Provide the [x, y] coordinate of the cell's center where the given text is located.  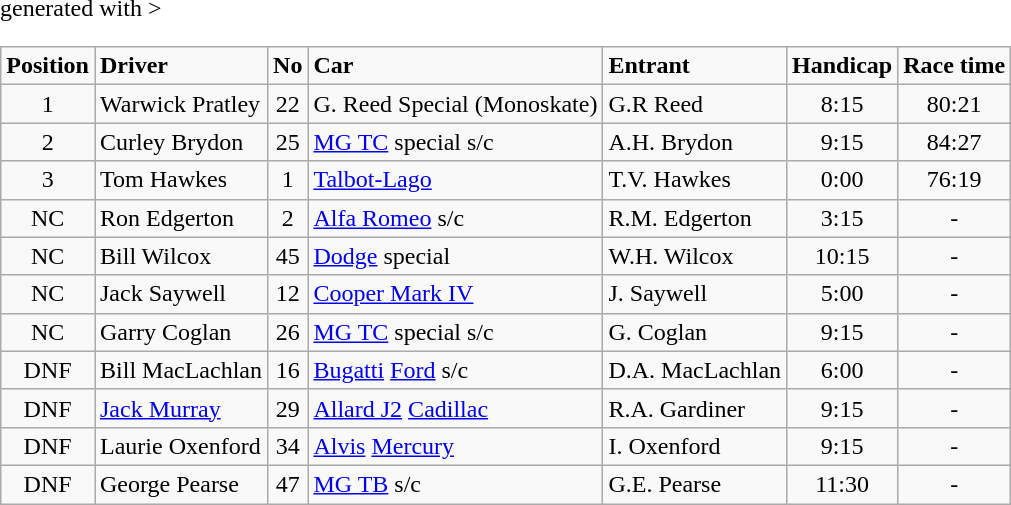
45 [288, 256]
12 [288, 294]
R.M. Edgerton [695, 218]
Talbot-Lago [456, 180]
Ron Edgerton [180, 218]
76:19 [954, 180]
Entrant [695, 66]
I. Oxenford [695, 446]
Bill Wilcox [180, 256]
Laurie Oxenford [180, 446]
16 [288, 370]
Tom Hawkes [180, 180]
R.A. Gardiner [695, 408]
D.A. MacLachlan [695, 370]
J. Saywell [695, 294]
Race time [954, 66]
Bugatti Ford s/c [456, 370]
G.E. Pearse [695, 484]
Position [48, 66]
10:15 [842, 256]
No [288, 66]
Dodge special [456, 256]
G. Reed Special (Monoskate) [456, 104]
34 [288, 446]
11:30 [842, 484]
Allard J2 Cadillac [456, 408]
MG TB s/c [456, 484]
47 [288, 484]
Car [456, 66]
5:00 [842, 294]
W.H. Wilcox [695, 256]
Alfa Romeo s/c [456, 218]
G. Coglan [695, 332]
80:21 [954, 104]
Jack Saywell [180, 294]
29 [288, 408]
Cooper Mark IV [456, 294]
T.V. Hawkes [695, 180]
George Pearse [180, 484]
3 [48, 180]
8:15 [842, 104]
Handicap [842, 66]
Curley Brydon [180, 142]
Warwick Pratley [180, 104]
Jack Murray [180, 408]
22 [288, 104]
Alvis Mercury [456, 446]
26 [288, 332]
Garry Coglan [180, 332]
3:15 [842, 218]
0:00 [842, 180]
A.H. Brydon [695, 142]
84:27 [954, 142]
25 [288, 142]
6:00 [842, 370]
Bill MacLachlan [180, 370]
G.R Reed [695, 104]
Driver [180, 66]
